Output the [x, y] coordinate of the center of the cell containing the given text.  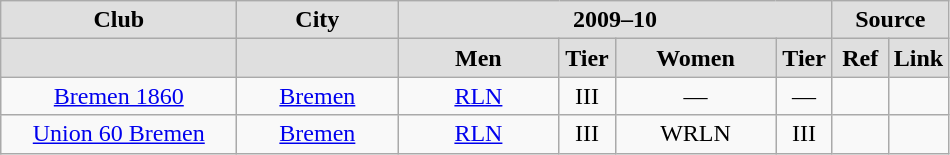
Club [119, 20]
Ref [860, 58]
Men [478, 58]
Bremen 1860 [119, 96]
Women [696, 58]
Source [890, 20]
Link [918, 58]
2009–10 [615, 20]
Union 60 Bremen [119, 134]
City [318, 20]
WRLN [696, 134]
